Output the (x, y) coordinate of the center of the cell containing the given text.  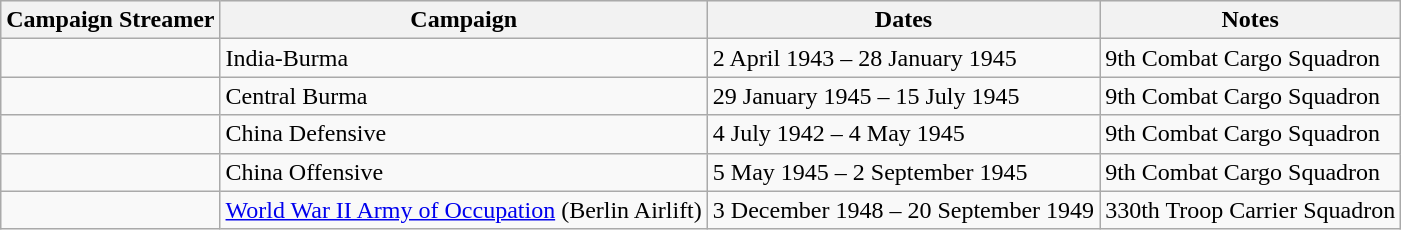
Campaign Streamer (110, 20)
China Defensive (464, 134)
Dates (903, 20)
Central Burma (464, 96)
330th Troop Carrier Squadron (1250, 210)
4 July 1942 – 4 May 1945 (903, 134)
Notes (1250, 20)
5 May 1945 – 2 September 1945 (903, 172)
3 December 1948 – 20 September 1949 (903, 210)
India-Burma (464, 58)
China Offensive (464, 172)
2 April 1943 – 28 January 1945 (903, 58)
29 January 1945 – 15 July 1945 (903, 96)
World War II Army of Occupation (Berlin Airlift) (464, 210)
Campaign (464, 20)
